Detect which cell encompasses the target text, then output its (X, Y) center coordinate. 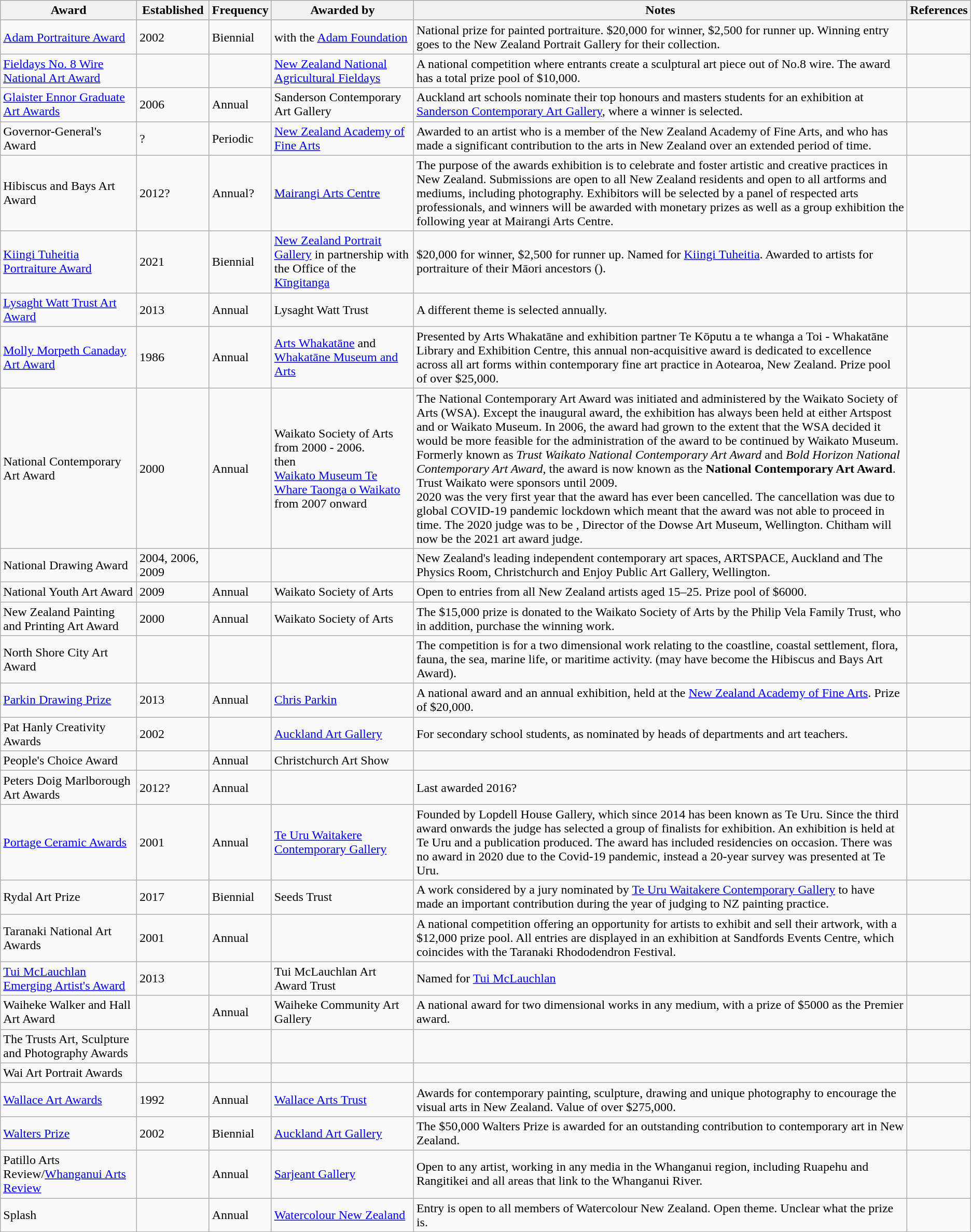
Molly Morpeth Canaday Art Award (68, 357)
National Drawing Award (68, 565)
Rydal Art Prize (68, 897)
1992 (173, 1099)
Fieldays No. 8 Wire National Art Award (68, 71)
New Zealand Academy of Fine Arts (342, 138)
Tui McLauchlan Emerging Artist's Award (68, 979)
2009 (173, 592)
Waiheke Community Art Gallery (342, 1012)
New Zealand Portrait Gallery in partnership with the Office of the Kīngitanga (342, 262)
Last awarded 2016? (660, 788)
Named for Tui McLauchlan (660, 979)
Christchurch Art Show (342, 761)
2004, 2006, 2009 (173, 565)
? (173, 138)
Periodic (240, 138)
Award (68, 10)
Frequency (240, 10)
Portage Ceramic Awards (68, 842)
Established (173, 10)
Patillo Arts Review/Whanganui Arts Review (68, 1174)
Splash (68, 1214)
Kiingi Tuheitia Portraiture Award (68, 262)
Mairangi Arts Centre (342, 193)
Sarjeant Gallery (342, 1174)
2006 (173, 105)
National Youth Art Award (68, 592)
Wai Art Portrait Awards (68, 1073)
A national competition where entrants create a sculptural art piece out of No.8 wire. The award has a total prize pool of $10,000. (660, 71)
with the Adam Foundation (342, 37)
National Contemporary Art Award (68, 468)
References (939, 10)
Wallace Arts Trust (342, 1099)
Glaister Ennor Graduate Art Awards (68, 105)
1986 (173, 357)
Open to any artist, working in any media in the Whanganui region, including Ruapehu and Rangitikei and all areas that link to the Whanganui River. (660, 1174)
Annual? (240, 193)
Peters Doig Marlborough Art Awards (68, 788)
Awards for contemporary painting, sculpture, drawing and unique photography to encourage the visual arts in New Zealand. Value of over $275,000. (660, 1099)
Taranaki National Art Awards (68, 938)
Sanderson Contemporary Art Gallery (342, 105)
North Shore City Art Award (68, 660)
Parkin Drawing Prize (68, 701)
Governor-General's Award (68, 138)
Tui McLauchlan Art Award Trust (342, 979)
Lysaght Watt Trust (342, 309)
The $50,000 Walters Prize is awarded for an outstanding contribution to contemporary art in New Zealand. (660, 1133)
The $15,000 prize is donated to the Waikato Society of Arts by the Philip Vela Family Trust, who in addition, purchase the winning work. (660, 619)
Chris Parkin (342, 701)
A national award and an annual exhibition, held at the New Zealand Academy of Fine Arts. Prize of $20,000. (660, 701)
Open to entries from all New Zealand artists aged 15–25. Prize pool of $6000. (660, 592)
Entry is open to all members of Watercolour New Zealand. Open theme. Unclear what the prize is. (660, 1214)
Pat Hanly Creativity Awards (68, 734)
People's Choice Award (68, 761)
New Zealand National Agricultural Fieldays (342, 71)
Waiheke Walker and Hall Art Award (68, 1012)
Hibiscus and Bays Art Award (68, 193)
Notes (660, 10)
Lysaght Watt Trust Art Award (68, 309)
Arts Whakatāne and Whakatāne Museum and Arts (342, 357)
$20,000 for winner, $2,500 for runner up. Named for Kiingi Tuheitia. Awarded to artists for portraiture of their Māori ancestors (). (660, 262)
Seeds Trust (342, 897)
2017 (173, 897)
Walters Prize (68, 1133)
Te Uru Waitakere Contemporary Gallery (342, 842)
A national award for two dimensional works in any medium, with a prize of $5000 as the Premier award. (660, 1012)
Waikato Society of Arts from 2000 - 2006.thenWaikato Museum Te Whare Taonga o Waikato from 2007 onward (342, 468)
New Zealand Painting and Printing Art Award (68, 619)
Watercolour New Zealand (342, 1214)
The Trusts Art, Sculpture and Photography Awards (68, 1046)
A different theme is selected annually. (660, 309)
Awarded by (342, 10)
2021 (173, 262)
For secondary school students, as nominated by heads of departments and art teachers. (660, 734)
Wallace Art Awards (68, 1099)
Adam Portraiture Award (68, 37)
